From the cell containing the given text, extract its center point as [X, Y] coordinate. 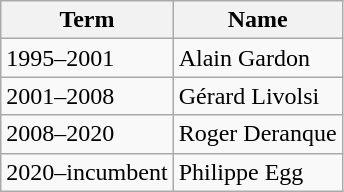
Term [87, 20]
Name [258, 20]
Gérard Livolsi [258, 96]
Philippe Egg [258, 172]
2008–2020 [87, 134]
2001–2008 [87, 96]
1995–2001 [87, 58]
Roger Deranque [258, 134]
2020–incumbent [87, 172]
Alain Gardon [258, 58]
